Search for the cell housing the specified text and yield its (X, Y) center coordinate. 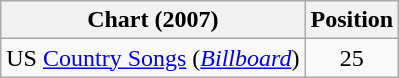
US Country Songs (Billboard) (153, 58)
25 (352, 58)
Position (352, 20)
Chart (2007) (153, 20)
